Search for the cell housing the specified text and yield its [x, y] center coordinate. 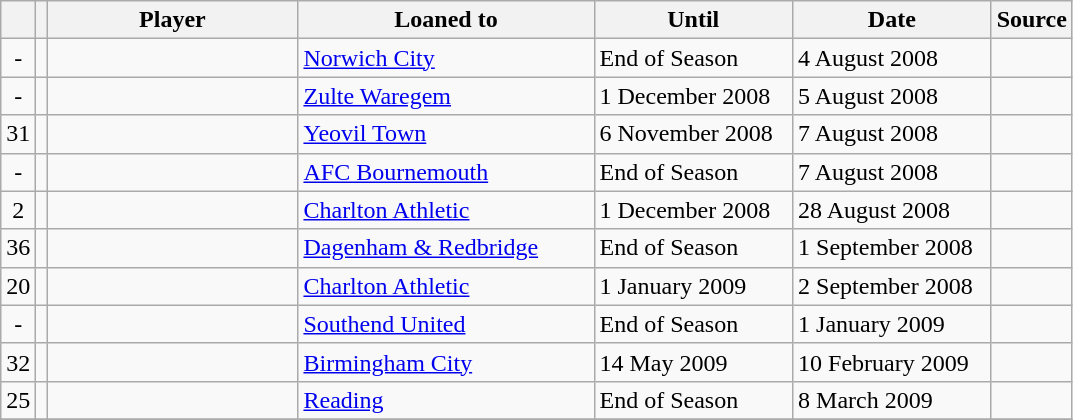
Birmingham City [446, 362]
28 August 2008 [892, 210]
Date [892, 20]
Norwich City [446, 58]
Yeovil Town [446, 134]
Southend United [446, 324]
2 September 2008 [892, 286]
32 [18, 362]
6 November 2008 [694, 134]
10 February 2009 [892, 362]
36 [18, 248]
AFC Bournemouth [446, 172]
31 [18, 134]
2 [18, 210]
4 August 2008 [892, 58]
Reading [446, 400]
Dagenham & Redbridge [446, 248]
Zulte Waregem [446, 96]
1 September 2008 [892, 248]
5 August 2008 [892, 96]
Source [1032, 20]
Until [694, 20]
Player [172, 20]
8 March 2009 [892, 400]
14 May 2009 [694, 362]
25 [18, 400]
Loaned to [446, 20]
20 [18, 286]
